Determine the (X, Y) coordinate at the center of the cell enclosing the given text.  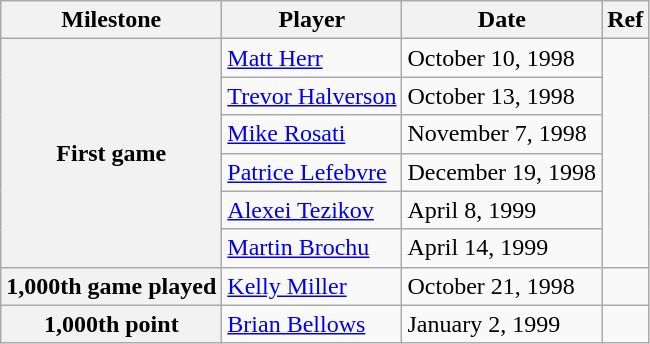
December 19, 1998 (502, 172)
April 14, 1999 (502, 248)
1,000th point (112, 324)
October 10, 1998 (502, 58)
January 2, 1999 (502, 324)
Matt Herr (312, 58)
Mike Rosati (312, 134)
April 8, 1999 (502, 210)
Patrice Lefebvre (312, 172)
October 21, 1998 (502, 286)
Kelly Miller (312, 286)
November 7, 1998 (502, 134)
Brian Bellows (312, 324)
Milestone (112, 20)
First game (112, 153)
October 13, 1998 (502, 96)
1,000th game played (112, 286)
Martin Brochu (312, 248)
Alexei Tezikov (312, 210)
Trevor Halverson (312, 96)
Ref (626, 20)
Date (502, 20)
Player (312, 20)
